Output the [X, Y] coordinate of the center of the cell containing the given text.  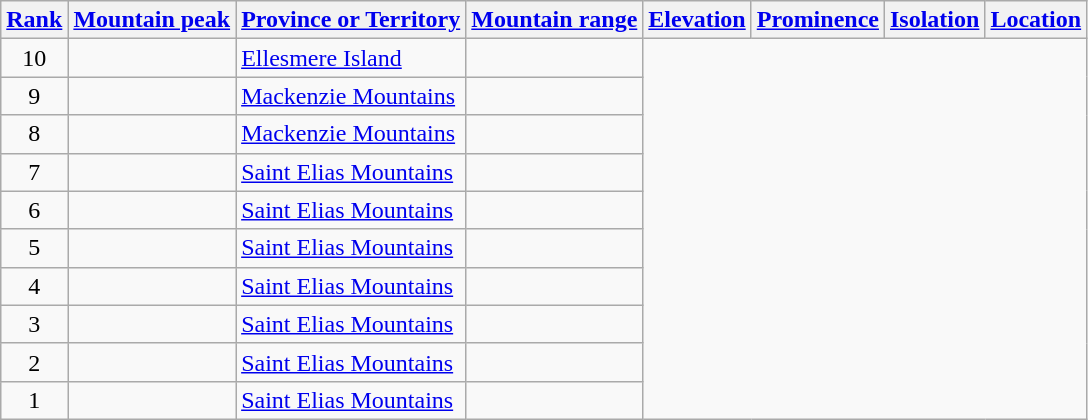
7 [34, 172]
5 [34, 248]
10 [34, 58]
Ellesmere Island [351, 58]
Rank [34, 20]
3 [34, 324]
9 [34, 96]
2 [34, 362]
Location [1036, 20]
Province or Territory [351, 20]
4 [34, 286]
8 [34, 134]
Isolation [934, 20]
6 [34, 210]
Prominence [818, 20]
1 [34, 400]
Mountain range [554, 20]
Elevation [697, 20]
Mountain peak [152, 20]
